Capture the cell that displays the provided text and extract its (X, Y) central coordinate. 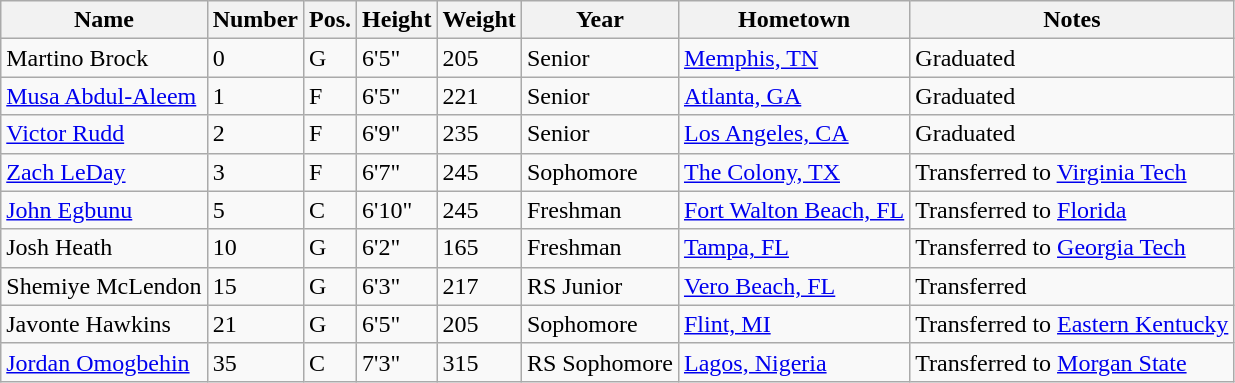
Memphis, TN (794, 58)
Weight (479, 20)
221 (479, 96)
Tampa, FL (794, 248)
RS Sophomore (600, 362)
Number (255, 20)
Musa Abdul-Aleem (104, 96)
Fort Walton Beach, FL (794, 210)
2 (255, 134)
315 (479, 362)
Javonte Hawkins (104, 324)
Jordan Omogbehin (104, 362)
6'3" (397, 286)
6'10" (397, 210)
The Colony, TX (794, 172)
Transferred to Morgan State (1072, 362)
Martino Brock (104, 58)
217 (479, 286)
Height (397, 20)
5 (255, 210)
0 (255, 58)
Transferred to Georgia Tech (1072, 248)
Atlanta, GA (794, 96)
Transferred to Eastern Kentucky (1072, 324)
Josh Heath (104, 248)
6'7" (397, 172)
Transferred to Florida (1072, 210)
165 (479, 248)
John Egbunu (104, 210)
6'9" (397, 134)
Hometown (794, 20)
Flint, MI (794, 324)
Los Angeles, CA (794, 134)
10 (255, 248)
Transferred (1072, 286)
RS Junior (600, 286)
1 (255, 96)
Name (104, 20)
Shemiye McLendon (104, 286)
Vero Beach, FL (794, 286)
35 (255, 362)
Year (600, 20)
15 (255, 286)
235 (479, 134)
6'2" (397, 248)
7'3" (397, 362)
Pos. (330, 20)
Victor Rudd (104, 134)
Notes (1072, 20)
21 (255, 324)
Zach LeDay (104, 172)
Transferred to Virginia Tech (1072, 172)
3 (255, 172)
Lagos, Nigeria (794, 362)
